Search for the cell housing the specified text and yield its (X, Y) center coordinate. 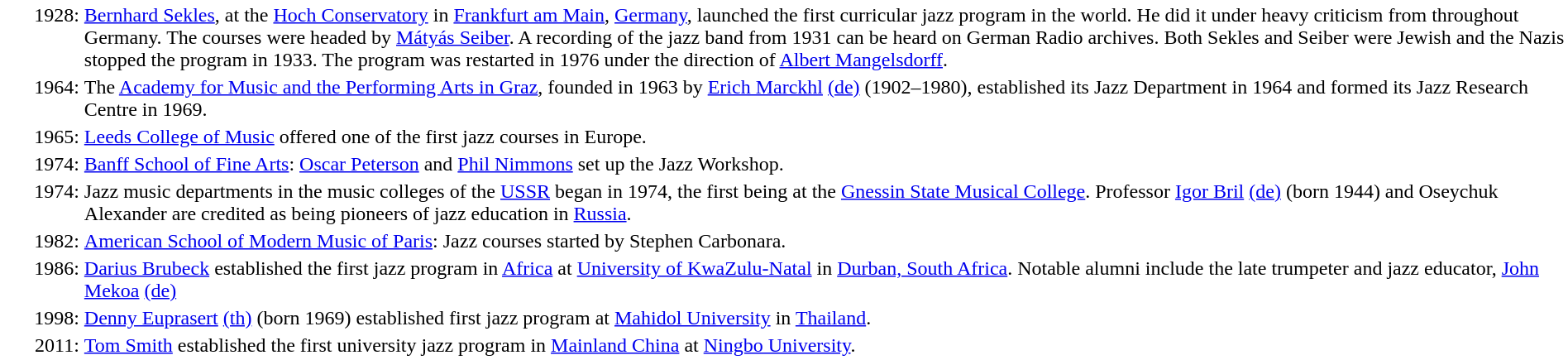
1982: (41, 241)
1928: (41, 37)
2011: (41, 345)
Denny Euprasert (th) (born 1969) established first jazz program at Mahidol University in Thailand. (824, 318)
Tom Smith established the first university jazz program in Mainland China at Ningbo University. (824, 345)
1998: (41, 318)
1965: (41, 137)
American School of Modern Music of Paris: Jazz courses started by Stephen Carbonara. (824, 241)
1986: (41, 280)
Leeds College of Music offered one of the first jazz courses in Europe. (824, 137)
1964: (41, 98)
Banff School of Fine Arts: Oscar Peterson and Phil Nimmons set up the Jazz Workshop. (824, 164)
